Locate the cell with the specified text and output its (X, Y) center coordinate. 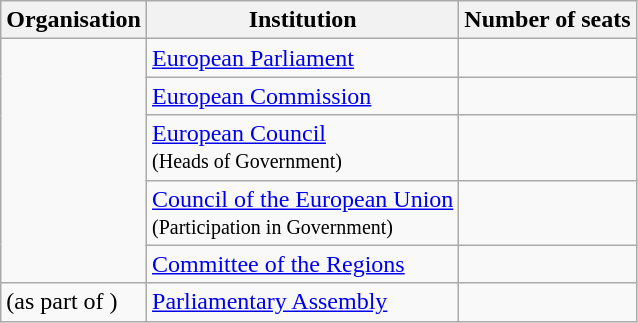
European Parliament (303, 58)
Institution (303, 20)
European Council(Heads of Government) (303, 148)
Parliamentary Assembly (303, 302)
Number of seats (548, 20)
(as part of ) (74, 302)
Committee of the Regions (303, 264)
European Commission (303, 96)
Organisation (74, 20)
Council of the European Union(Participation in Government) (303, 212)
